Return [X, Y] of the center of cell containing provided text 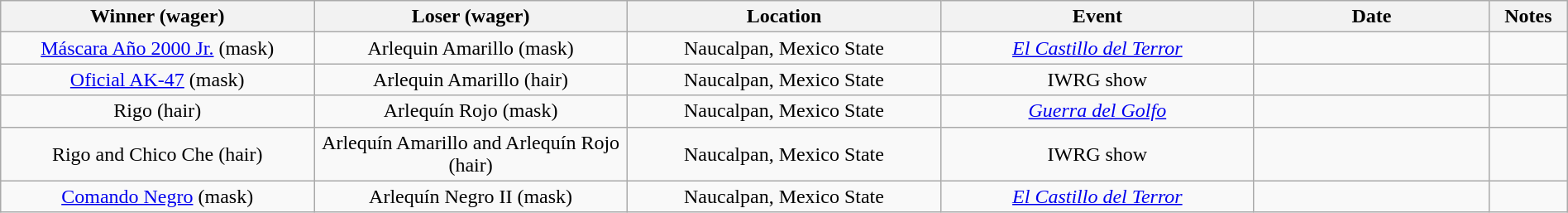
Arlequín Rojo (mask) [471, 111]
Arlequín Amarillo and Arlequín Rojo (hair) [471, 154]
Arlequin Amarillo (mask) [471, 48]
Guerra del Golfo [1097, 111]
Oficial AK-47 (mask) [157, 80]
Máscara Año 2000 Jr. (mask) [157, 48]
Comando Negro (mask) [157, 196]
Location [784, 17]
Loser (wager) [471, 17]
Rigo and Chico Che (hair) [157, 154]
Arlequin Amarillo (hair) [471, 80]
Arlequín Negro II (mask) [471, 196]
Winner (wager) [157, 17]
Rigo (hair) [157, 111]
Event [1097, 17]
Date [1371, 17]
Notes [1528, 17]
